Locate the cell with the specified text and output its [X, Y] center coordinate. 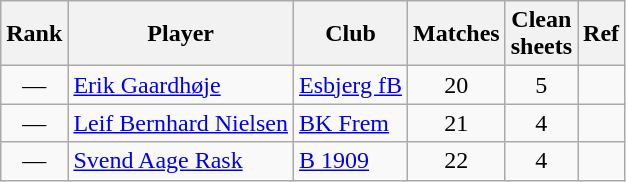
BK Frem [351, 123]
Rank [34, 34]
Svend Aage Rask [181, 161]
21 [456, 123]
Erik Gaardhøje [181, 85]
Ref [602, 34]
Player [181, 34]
Cleansheets [541, 34]
20 [456, 85]
5 [541, 85]
Esbjerg fB [351, 85]
B 1909 [351, 161]
Matches [456, 34]
Leif Bernhard Nielsen [181, 123]
Club [351, 34]
22 [456, 161]
